Identify which cell holds the provided text, then report its (x, y) central coordinate. 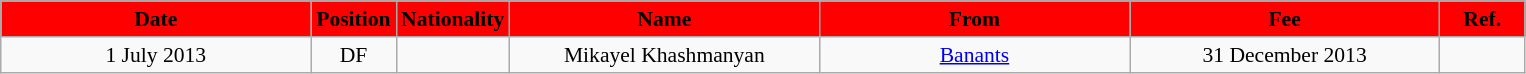
Mikayel Khashmanyan (664, 55)
Banants (974, 55)
From (974, 19)
DF (354, 55)
Nationality (452, 19)
Name (664, 19)
1 July 2013 (156, 55)
Date (156, 19)
Fee (1285, 19)
Ref. (1482, 19)
Position (354, 19)
31 December 2013 (1285, 55)
